Search for the cell housing the specified text and yield its [X, Y] center coordinate. 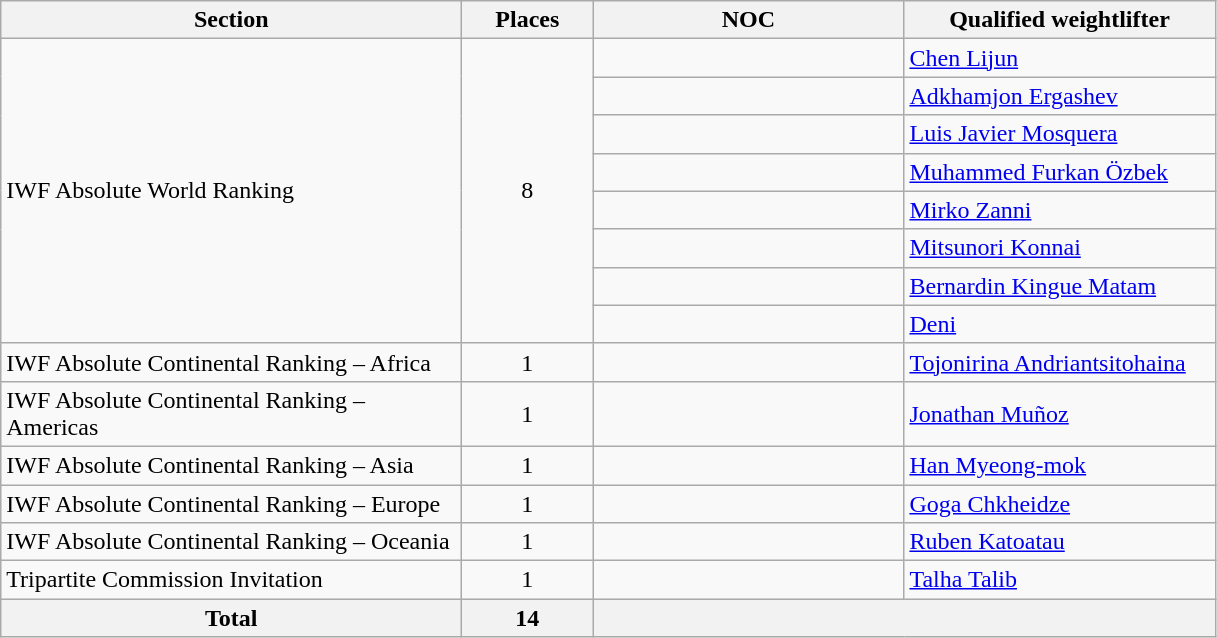
Jonathan Muñoz [1060, 414]
Bernardin Kingue Matam [1060, 286]
Deni [1060, 324]
Mitsunori Konnai [1060, 248]
Places [528, 20]
Section [232, 20]
14 [528, 618]
NOC [748, 20]
IWF Absolute Continental Ranking – Asia [232, 465]
Adkhamjon Ergashev [1060, 96]
Total [232, 618]
Luis Javier Mosquera [1060, 134]
Han Myeong-mok [1060, 465]
Goga Chkheidze [1060, 503]
IWF Absolute Continental Ranking – Americas [232, 414]
Chen Lijun [1060, 58]
Qualified weightlifter [1060, 20]
IWF Absolute World Ranking [232, 191]
Talha Talib [1060, 580]
8 [528, 191]
Mirko Zanni [1060, 210]
IWF Absolute Continental Ranking – Europe [232, 503]
Muhammed Furkan Özbek [1060, 172]
IWF Absolute Continental Ranking – Oceania [232, 542]
IWF Absolute Continental Ranking – Africa [232, 362]
Tripartite Commission Invitation [232, 580]
Tojonirina Andriantsitohaina [1060, 362]
Ruben Katoatau [1060, 542]
